Identify which cell holds the provided text, then report its (X, Y) central coordinate. 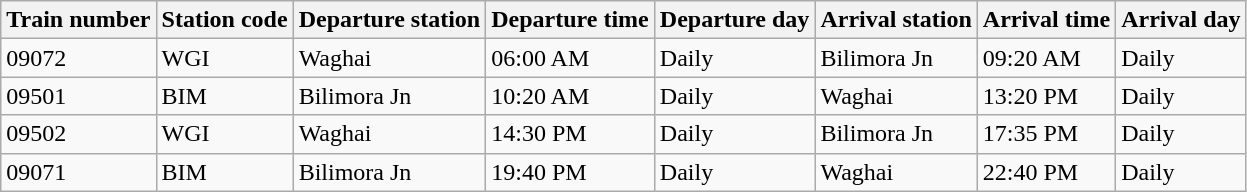
09:20 AM (1046, 58)
22:40 PM (1046, 172)
19:40 PM (570, 172)
09502 (78, 134)
Departure time (570, 20)
Arrival station (896, 20)
10:20 AM (570, 96)
09072 (78, 58)
Train number (78, 20)
Arrival time (1046, 20)
Departure station (390, 20)
09071 (78, 172)
Arrival day (1181, 20)
Station code (224, 20)
14:30 PM (570, 134)
Departure day (734, 20)
17:35 PM (1046, 134)
09501 (78, 96)
13:20 PM (1046, 96)
06:00 AM (570, 58)
